Determine the [x, y] coordinate at the center of the cell enclosing the given text.  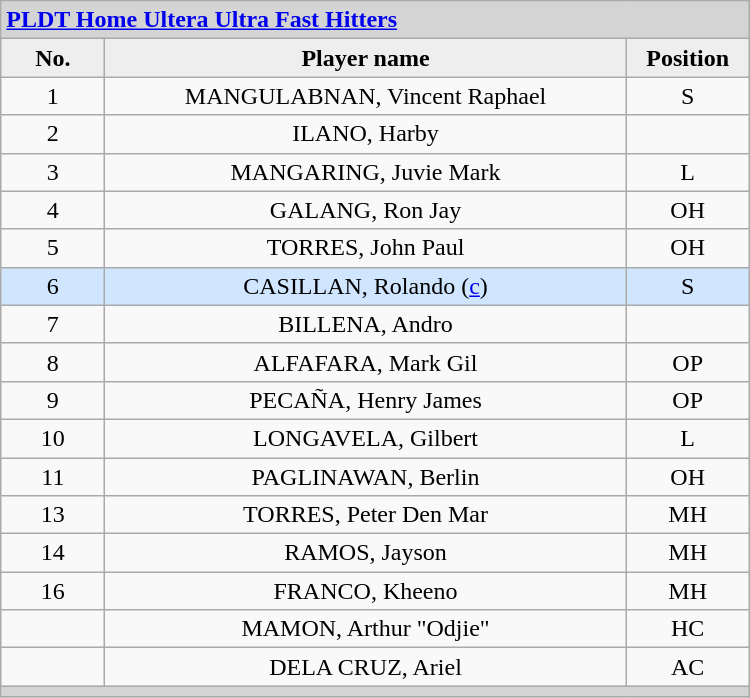
14 [53, 553]
Player name [366, 58]
10 [53, 438]
HC [688, 629]
7 [53, 324]
ALFAFARA, Mark Gil [366, 362]
TORRES, Peter Den Mar [366, 515]
No. [53, 58]
GALANG, Ron Jay [366, 210]
MANGULABNAN, Vincent Raphael [366, 96]
PAGLINAWAN, Berlin [366, 477]
1 [53, 96]
BILLENA, Andro [366, 324]
3 [53, 172]
6 [53, 286]
FRANCO, Kheeno [366, 591]
TORRES, John Paul [366, 248]
4 [53, 210]
LONGAVELA, Gilbert [366, 438]
RAMOS, Jayson [366, 553]
MANGARING, Juvie Mark [366, 172]
PLDT Home Ultera Ultra Fast Hitters [375, 20]
9 [53, 400]
13 [53, 515]
Position [688, 58]
AC [688, 667]
PECAÑA, Henry James [366, 400]
ILANO, Harby [366, 134]
5 [53, 248]
11 [53, 477]
DELA CRUZ, Ariel [366, 667]
CASILLAN, Rolando (c) [366, 286]
MAMON, Arthur "Odjie" [366, 629]
2 [53, 134]
8 [53, 362]
16 [53, 591]
